Identify which cell holds the provided text, then report its [x, y] central coordinate. 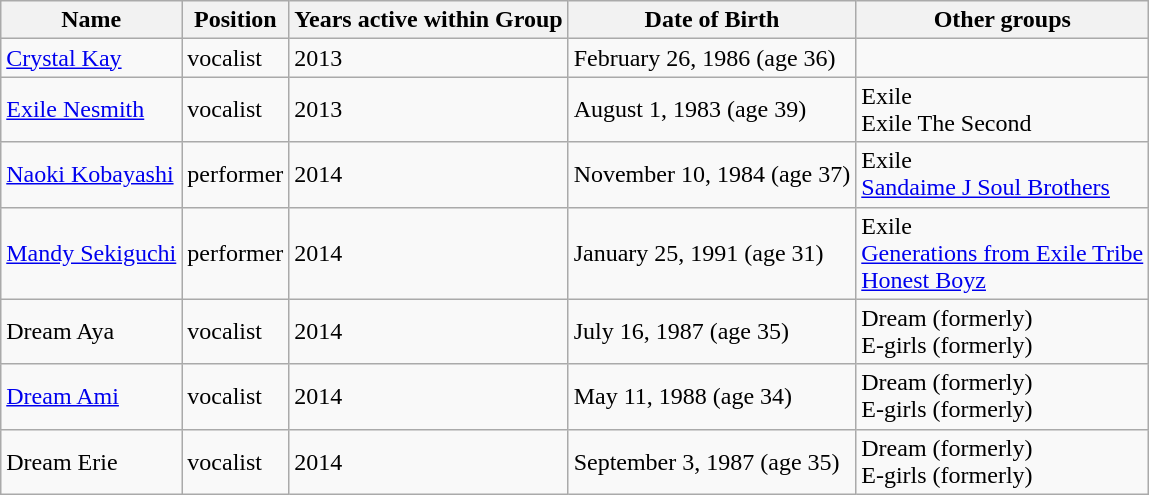
ExileSandaime J Soul Brothers [1002, 174]
July 16, 1987 (age 35) [712, 332]
Years active within Group [428, 20]
May 11, 1988 (age 34) [712, 396]
Name [92, 20]
Crystal Kay [92, 58]
November 10, 1984 (age 37) [712, 174]
Other groups [1002, 20]
ExileExile The Second [1002, 110]
Dream Erie [92, 462]
Date of Birth [712, 20]
January 25, 1991 (age 31) [712, 253]
Naoki Kobayashi [92, 174]
Exile Nesmith [92, 110]
Dream Aya [92, 332]
Position [236, 20]
February 26, 1986 (age 36) [712, 58]
September 3, 1987 (age 35) [712, 462]
Dream Ami [92, 396]
ExileGenerations from Exile TribeHonest Boyz [1002, 253]
August 1, 1983 (age 39) [712, 110]
Mandy Sekiguchi [92, 253]
